Output the [x, y] coordinate of the center of the cell containing the given text.  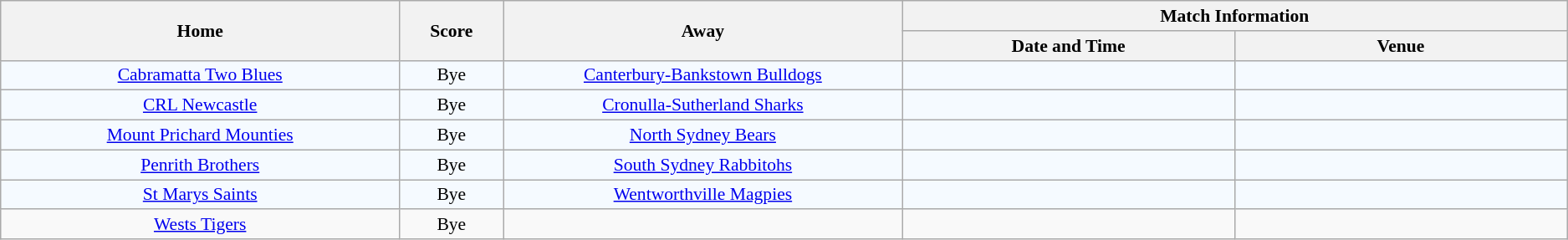
Cronulla-Sutherland Sharks [702, 105]
St Marys Saints [201, 195]
Home [201, 30]
Canterbury-Bankstown Bulldogs [702, 75]
North Sydney Bears [702, 135]
Penrith Brothers [201, 165]
Away [702, 30]
CRL Newcastle [201, 105]
Date and Time [1069, 46]
Mount Prichard Mounties [201, 135]
Wests Tigers [201, 225]
Wentworthville Magpies [702, 195]
Venue [1400, 46]
South Sydney Rabbitohs [702, 165]
Score [452, 30]
Cabramatta Two Blues [201, 75]
Match Information [1234, 16]
